From the cell containing the given text, extract its center point as [X, Y] coordinate. 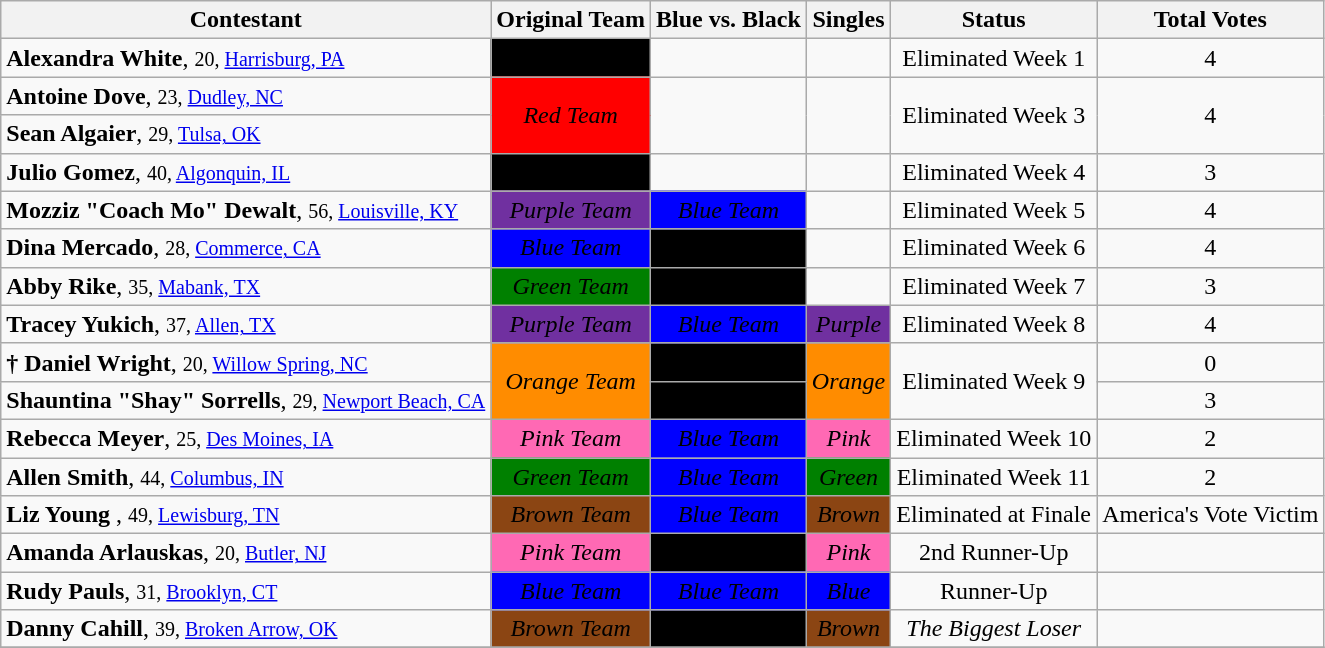
Antoine Dove, 23, Dudley, NC [246, 96]
Abby Rike, 35, Mabank, TX [246, 286]
Allen Smith, 44, Columbus, IN [246, 477]
Amanda Arlauskas, 20, Butler, NJ [246, 553]
Total Votes [1210, 20]
Shauntina "Shay" Sorrells, 29, Newport Beach, CA [246, 400]
Original Team [571, 20]
Dina Mercado, 28, Commerce, CA [246, 248]
The Biggest Loser [994, 629]
Orange Team [571, 381]
2nd Runner-Up [994, 553]
Danny Cahill, 39, Broken Arrow, OK [246, 629]
Eliminated Week 9 [994, 381]
Julio Gomez, 40, Algonquin, IL [246, 172]
Rudy Pauls, 31, Brooklyn, CT [246, 591]
Eliminated Week 10 [994, 438]
Eliminated Week 6 [994, 248]
Eliminated Week 3 [994, 115]
Singles [848, 20]
Orange [848, 381]
Rebecca Meyer, 25, Des Moines, IA [246, 438]
Eliminated Week 7 [994, 286]
Eliminated Week 8 [994, 324]
Eliminated Week 11 [994, 477]
Blue vs. Black [729, 20]
Purple [848, 324]
Eliminated at Finale [994, 515]
Mozziz "Coach Mo" Dewalt, 56, Louisville, KY [246, 210]
Contestant [246, 20]
0 [1210, 362]
Eliminated Week 1 [994, 58]
Alexandra White, 20, Harrisburg, PA [246, 58]
Sean Algaier, 29, Tulsa, OK [246, 134]
Blue [848, 591]
Liz Young , 49, Lewisburg, TN [246, 515]
Runner-Up [994, 591]
Status [994, 20]
Red Team [571, 115]
Eliminated Week 4 [994, 172]
Tracey Yukich, 37, Allen, TX [246, 324]
America's Vote Victim [1210, 515]
Eliminated Week 5 [994, 210]
† Daniel Wright, 20, Willow Spring, NC [246, 362]
Green [848, 477]
